Identify which cell holds the provided text, then report its [X, Y] central coordinate. 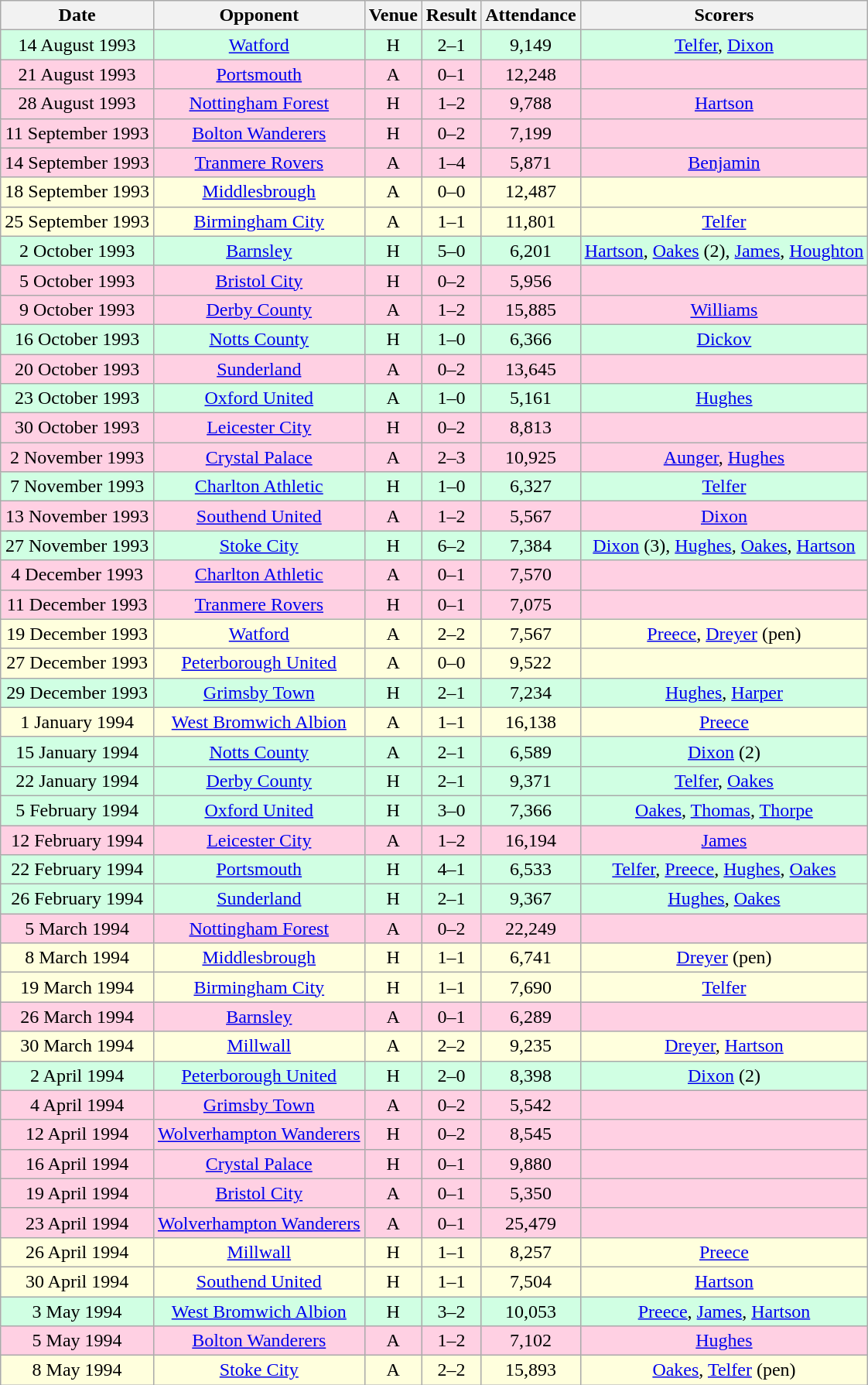
7,504 [531, 1281]
11 December 1993 [77, 604]
9,235 [531, 1046]
5,161 [531, 398]
7,102 [531, 1341]
12 April 1994 [77, 1134]
10,053 [531, 1311]
11,801 [531, 221]
9,367 [531, 899]
Preece, Dreyer (pen) [724, 634]
1–4 [451, 162]
5 October 1993 [77, 280]
6,289 [531, 1017]
6–2 [451, 545]
30 March 1994 [77, 1046]
2 October 1993 [77, 251]
8,545 [531, 1134]
7,690 [531, 987]
Telfer, Dixon [724, 45]
Scorers [724, 15]
5 May 1994 [77, 1341]
16 April 1994 [77, 1164]
12,248 [531, 74]
12,487 [531, 192]
9,522 [531, 663]
30 April 1994 [77, 1281]
7,199 [531, 133]
26 March 1994 [77, 1017]
9,371 [531, 781]
8,257 [531, 1252]
26 February 1994 [77, 899]
Date [77, 15]
9,880 [531, 1164]
Opponent [258, 15]
25 September 1993 [77, 221]
22 January 1994 [77, 781]
19 April 1994 [77, 1193]
Oakes, Thomas, Thorpe [724, 810]
Williams [724, 309]
2 November 1993 [77, 457]
6,327 [531, 487]
Aunger, Hughes [724, 457]
15,893 [531, 1370]
6,366 [531, 339]
14 September 1993 [77, 162]
5,350 [531, 1193]
12 February 1994 [77, 840]
6,589 [531, 751]
Benjamin [724, 162]
7,234 [531, 692]
3–0 [451, 810]
Hartson, Oakes (2), James, Houghton [724, 251]
Oakes, Telfer (pen) [724, 1370]
5 February 1994 [77, 810]
7 November 1993 [77, 487]
27 November 1993 [77, 545]
15 January 1994 [77, 751]
1 January 1994 [77, 722]
15,885 [531, 309]
3 May 1994 [77, 1311]
Venue [393, 15]
20 October 1993 [77, 369]
16,194 [531, 840]
James [724, 840]
5 March 1994 [77, 928]
8 March 1994 [77, 958]
22 February 1994 [77, 870]
Dickov [724, 339]
6,741 [531, 958]
Result [451, 15]
23 April 1994 [77, 1223]
18 September 1993 [77, 192]
Dreyer (pen) [724, 958]
23 October 1993 [77, 398]
13,645 [531, 369]
7,384 [531, 545]
5,542 [531, 1105]
14 August 1993 [77, 45]
Preece, James, Hartson [724, 1311]
29 December 1993 [77, 692]
4 April 1994 [77, 1105]
6,201 [531, 251]
30 October 1993 [77, 428]
7,366 [531, 810]
Hughes, Harper [724, 692]
4 December 1993 [77, 575]
2–3 [451, 457]
13 November 1993 [77, 516]
10,925 [531, 457]
9 October 1993 [77, 309]
16 October 1993 [77, 339]
19 March 1994 [77, 987]
2–0 [451, 1076]
6,533 [531, 870]
Attendance [531, 15]
5,567 [531, 516]
22,249 [531, 928]
5,871 [531, 162]
7,567 [531, 634]
Dixon [724, 516]
26 April 1994 [77, 1252]
8,398 [531, 1076]
8,813 [531, 428]
11 September 1993 [77, 133]
Hughes, Oakes [724, 899]
Dixon (3), Hughes, Oakes, Hartson [724, 545]
9,149 [531, 45]
5,956 [531, 280]
7,075 [531, 604]
4–1 [451, 870]
9,788 [531, 104]
Dreyer, Hartson [724, 1046]
5–0 [451, 251]
3–2 [451, 1311]
19 December 1993 [77, 634]
Telfer, Preece, Hughes, Oakes [724, 870]
25,479 [531, 1223]
2 April 1994 [77, 1076]
7,570 [531, 575]
28 August 1993 [77, 104]
Telfer, Oakes [724, 781]
21 August 1993 [77, 74]
27 December 1993 [77, 663]
16,138 [531, 722]
8 May 1994 [77, 1370]
